Output the [x, y] coordinate of the center of the cell containing the given text.  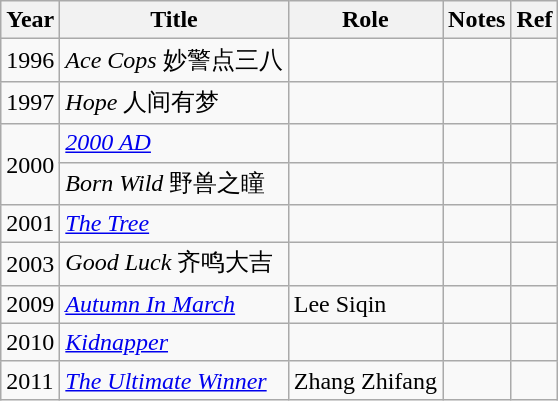
2001 [30, 224]
2009 [30, 304]
Autumn In March [174, 304]
Notes [477, 20]
2000 [30, 164]
Lee Siqin [365, 304]
Zhang Zhifang [365, 380]
Hope 人间有梦 [174, 102]
Good Luck 齐鸣大吉 [174, 264]
2003 [30, 264]
Born Wild 野兽之瞳 [174, 184]
1996 [30, 60]
Kidnapper [174, 342]
2010 [30, 342]
2000 AD [174, 143]
The Tree [174, 224]
Ace Cops 妙警点三八 [174, 60]
1997 [30, 102]
Year [30, 20]
2011 [30, 380]
The Ultimate Winner [174, 380]
Title [174, 20]
Ref [534, 20]
Role [365, 20]
